Scan for the cell matching the given text and deliver its (x, y) coordinate at center. 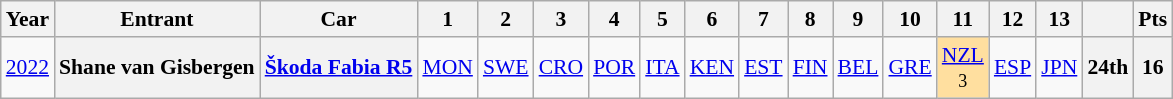
3 (562, 19)
JPN (1059, 68)
10 (910, 19)
11 (963, 19)
KEN (712, 68)
Entrant (157, 19)
EST (764, 68)
ESP (1012, 68)
MON (448, 68)
POR (614, 68)
Shane van Gisbergen (157, 68)
FIN (810, 68)
Car (339, 19)
8 (810, 19)
6 (712, 19)
12 (1012, 19)
ITA (662, 68)
24th (1108, 68)
CRO (562, 68)
13 (1059, 19)
1 (448, 19)
9 (858, 19)
SWE (506, 68)
NZL3 (963, 68)
2022 (28, 68)
4 (614, 19)
16 (1152, 68)
Pts (1152, 19)
BEL (858, 68)
GRE (910, 68)
Year (28, 19)
Škoda Fabia R5 (339, 68)
7 (764, 19)
5 (662, 19)
2 (506, 19)
